Identify which cell holds the provided text, then report its [X, Y] central coordinate. 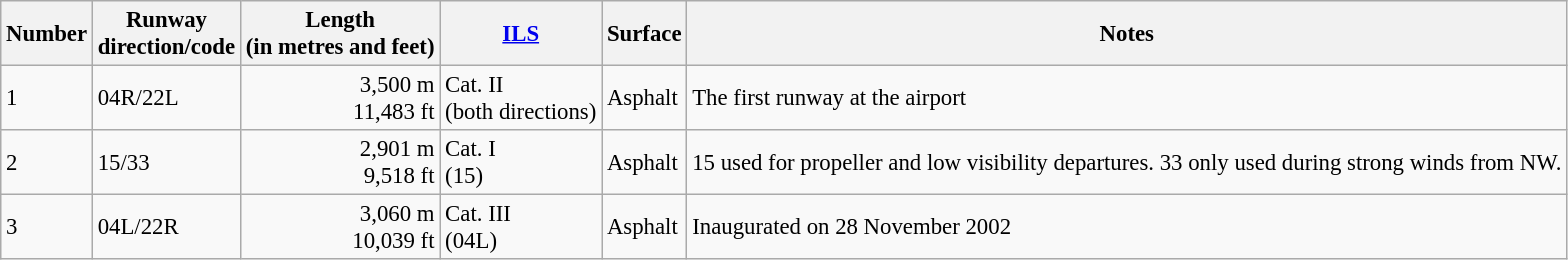
2 [47, 162]
3,500 m11,483 ft [340, 98]
Surface [644, 34]
1 [47, 98]
3 [47, 228]
04L/22R [166, 228]
Cat. II(both directions) [521, 98]
Number [47, 34]
The first runway at the airport [1127, 98]
04R/22L [166, 98]
15 used for propeller and low visibility departures. 33 only used during strong winds from NW. [1127, 162]
Cat. I(15) [521, 162]
Cat. III(04L) [521, 228]
Length(in metres and feet) [340, 34]
ILS [521, 34]
3,060 m10,039 ft [340, 228]
15/33 [166, 162]
Runwaydirection/code [166, 34]
Notes [1127, 34]
2,901 m9,518 ft [340, 162]
Inaugurated on 28 November 2002 [1127, 228]
